Return the [x, y] coordinate for the center point of the cell that contains the specified text.  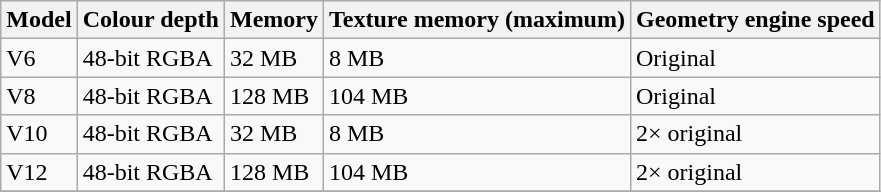
V6 [39, 58]
Geometry engine speed [755, 20]
V10 [39, 134]
V8 [39, 96]
Memory [274, 20]
Colour depth [150, 20]
V12 [39, 172]
Model [39, 20]
Texture memory (maximum) [476, 20]
